Search for the cell housing the specified text and yield its (X, Y) center coordinate. 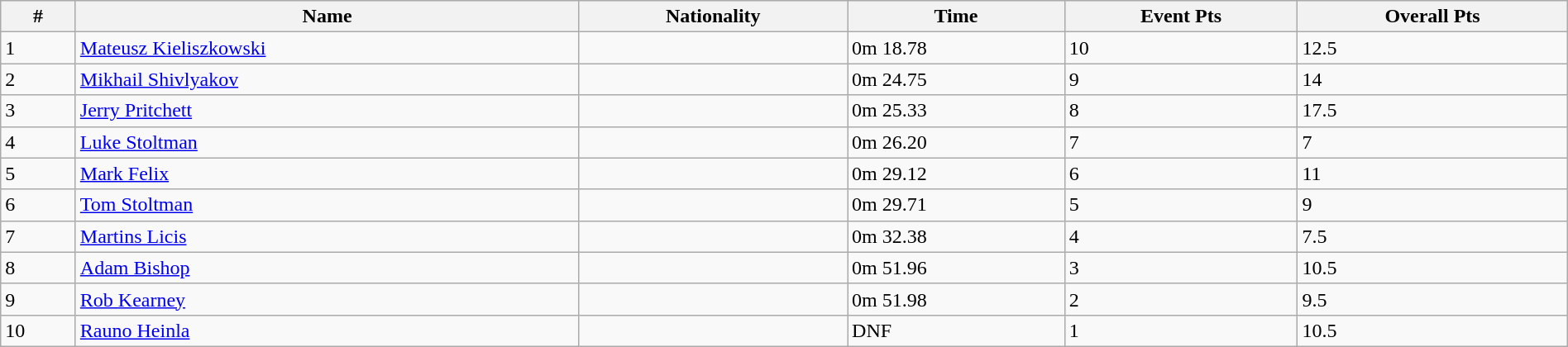
Rob Kearney (327, 299)
0m 25.33 (956, 111)
0m 51.96 (956, 268)
9.5 (1432, 299)
# (38, 17)
7.5 (1432, 236)
Event Pts (1181, 17)
Name (327, 17)
14 (1432, 79)
Mateusz Kieliszkowski (327, 48)
Nationality (713, 17)
Tom Stoltman (327, 205)
Rauno Heinla (327, 330)
Overall Pts (1432, 17)
Jerry Pritchett (327, 111)
11 (1432, 173)
0m 24.75 (956, 79)
0m 18.78 (956, 48)
12.5 (1432, 48)
0m 26.20 (956, 142)
Time (956, 17)
Adam Bishop (327, 268)
Martins Licis (327, 236)
0m 51.98 (956, 299)
17.5 (1432, 111)
0m 29.71 (956, 205)
DNF (956, 330)
0m 32.38 (956, 236)
Mark Felix (327, 173)
0m 29.12 (956, 173)
Mikhail Shivlyakov (327, 79)
Luke Stoltman (327, 142)
